Pinpoint the cell where the given text exists, returning its (X, Y) midpoint coordinate. 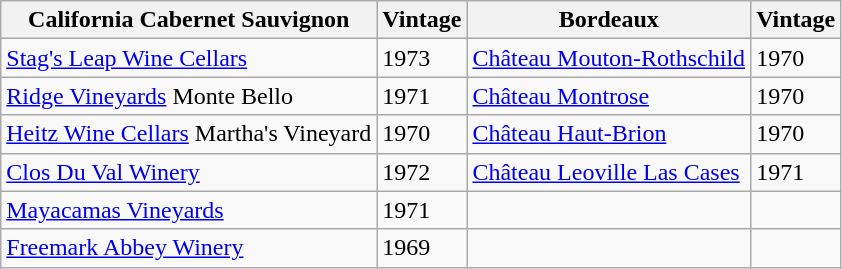
Heitz Wine Cellars Martha's Vineyard (189, 134)
Ridge Vineyards Monte Bello (189, 96)
California Cabernet Sauvignon (189, 20)
Château Mouton-Rothschild (609, 58)
1972 (422, 172)
Freemark Abbey Winery (189, 248)
Clos Du Val Winery (189, 172)
Bordeaux (609, 20)
Château Leoville Las Cases (609, 172)
Château Montrose (609, 96)
1969 (422, 248)
Mayacamas Vineyards (189, 210)
1973 (422, 58)
Château Haut-Brion (609, 134)
Stag's Leap Wine Cellars (189, 58)
